For the text-containing cell, return its midpoint in (X, Y) coordinate format. 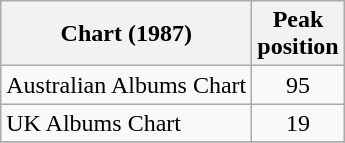
Peakposition (298, 34)
UK Albums Chart (126, 123)
95 (298, 85)
19 (298, 123)
Chart (1987) (126, 34)
Australian Albums Chart (126, 85)
